Provide the (X, Y) coordinate of the cell's center where the given text is located.  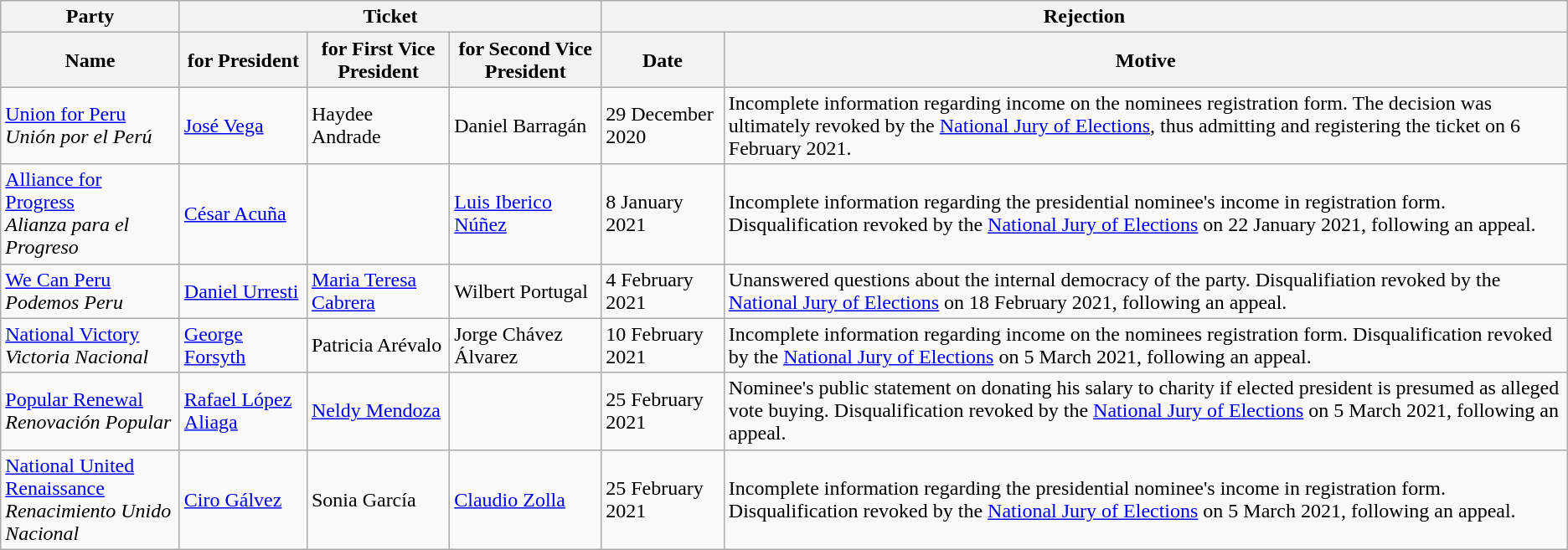
Daniel Barragán (526, 126)
8 January 2021 (663, 214)
Claudio Zolla (526, 499)
10 February 2021 (663, 345)
José Vega (243, 126)
Ciro Gálvez (243, 499)
Luis Iberico Núñez (526, 214)
Daniel Urresti (243, 291)
Union for Peru Unión por el Perú (90, 126)
Patricia Arévalo (378, 345)
We Can PeruPodemos Peru (90, 291)
4 February 2021 (663, 291)
Date (663, 60)
Party (90, 17)
Jorge Chávez Álvarez (526, 345)
George Forsyth (243, 345)
National United RenaissanceRenacimiento Unido Nacional (90, 499)
29 December 2020 (663, 126)
Rejection (1085, 17)
Wilbert Portugal (526, 291)
Sonia García (378, 499)
Name (90, 60)
for Second Vice President (526, 60)
Ticket (390, 17)
Neldy Mendoza (378, 411)
Alliance for ProgressAlianza para el Progreso (90, 214)
Haydee Andrade (378, 126)
National VictoryVictoria Nacional (90, 345)
Rafael López Aliaga (243, 411)
for First Vice President (378, 60)
César Acuña (243, 214)
Motive (1146, 60)
for President (243, 60)
Maria Teresa Cabrera (378, 291)
Popular RenewalRenovación Popular (90, 411)
